Output the (X, Y) coordinate of the center of the cell containing the given text.  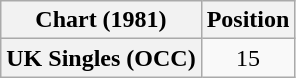
Chart (1981) (101, 20)
Position (248, 20)
UK Singles (OCC) (101, 58)
15 (248, 58)
